Detect which cell encompasses the target text, then output its (X, Y) center coordinate. 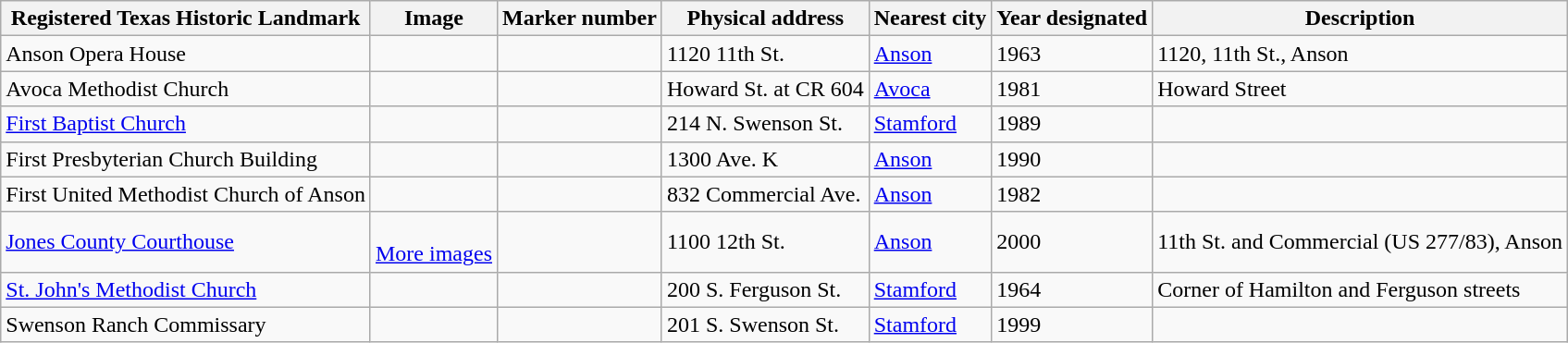
832 Commercial Ave. (765, 194)
1999 (1072, 325)
11th St. and Commercial (US 277/83), Anson (1360, 242)
St. John's Methodist Church (186, 289)
Avoca (931, 89)
1963 (1072, 54)
Howard St. at CR 604 (765, 89)
201 S. Swenson St. (765, 325)
Nearest city (931, 18)
Year designated (1072, 18)
Description (1360, 18)
1990 (1072, 159)
1964 (1072, 289)
Howard Street (1360, 89)
Image (433, 18)
More images (433, 242)
1981 (1072, 89)
200 S. Ferguson St. (765, 289)
Avoca Methodist Church (186, 89)
1120 11th St. (765, 54)
1100 12th St. (765, 242)
Marker number (580, 18)
1120, 11th St., Anson (1360, 54)
Anson Opera House (186, 54)
1989 (1072, 124)
1300 Ave. K (765, 159)
First Presbyterian Church Building (186, 159)
Corner of Hamilton and Ferguson streets (1360, 289)
First Baptist Church (186, 124)
2000 (1072, 242)
Jones County Courthouse (186, 242)
Swenson Ranch Commissary (186, 325)
Physical address (765, 18)
214 N. Swenson St. (765, 124)
Registered Texas Historic Landmark (186, 18)
1982 (1072, 194)
First United Methodist Church of Anson (186, 194)
